Pinpoint the cell where the given text exists, returning its [x, y] midpoint coordinate. 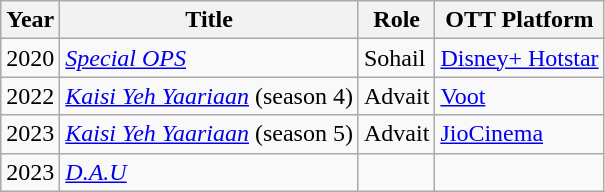
Special OPS [210, 58]
D.A.U [210, 172]
Voot [520, 96]
JioCinema [520, 134]
2022 [30, 96]
Kaisi Yeh Yaariaan (season 5) [210, 134]
Disney+ Hotstar [520, 58]
2020 [30, 58]
OTT Platform [520, 20]
Role [396, 20]
Year [30, 20]
Title [210, 20]
Sohail [396, 58]
Kaisi Yeh Yaariaan (season 4) [210, 96]
